From the cell containing the given text, extract its center point as (X, Y) coordinate. 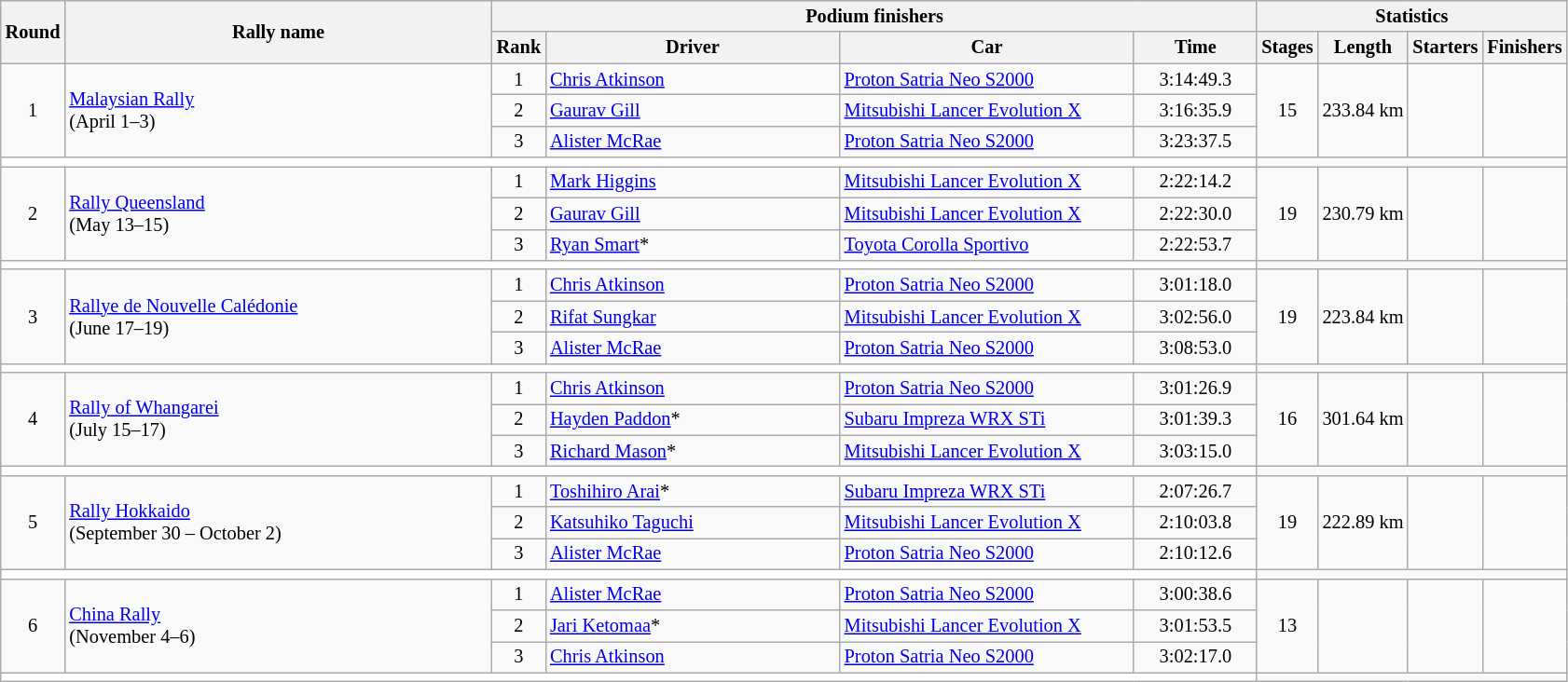
3:01:26.9 (1195, 389)
3:14:49.3 (1195, 79)
233.84 km (1363, 110)
Car (987, 48)
Rally name (278, 32)
5 (34, 522)
Driver (693, 48)
Hayden Paddon* (693, 419)
Rifat Sungkar (693, 317)
3:01:53.5 (1195, 625)
3:01:18.0 (1195, 285)
Toshihiro Arai* (693, 491)
222.89 km (1363, 522)
Round (34, 32)
Rallye de Nouvelle Calédonie(June 17–19) (278, 317)
Starters (1445, 48)
Rally Hokkaido(September 30 – October 2) (278, 522)
3:03:15.0 (1195, 451)
3:02:17.0 (1195, 657)
3:01:39.3 (1195, 419)
2:10:03.8 (1195, 523)
13 (1286, 626)
Length (1363, 48)
Podium finishers (874, 16)
230.79 km (1363, 212)
Jari Ketomaa* (693, 625)
Rally of Whangarei(July 15–17) (278, 419)
16 (1286, 419)
Ryan Smart* (693, 245)
China Rally(November 4–6) (278, 626)
Rank (518, 48)
2:22:30.0 (1195, 213)
3:23:37.5 (1195, 142)
6 (34, 626)
3:00:38.6 (1195, 594)
Time (1195, 48)
15 (1286, 110)
Stages (1286, 48)
301.64 km (1363, 419)
4 (34, 419)
Katsuhiko Taguchi (693, 523)
3:02:56.0 (1195, 317)
Toyota Corolla Sportivo (987, 245)
3:08:53.0 (1195, 348)
Mark Higgins (693, 182)
Rally Queensland(May 13–15) (278, 212)
Statistics (1411, 16)
Finishers (1524, 48)
Malaysian Rally(April 1–3) (278, 110)
3:16:35.9 (1195, 110)
2:22:14.2 (1195, 182)
Richard Mason* (693, 451)
223.84 km (1363, 317)
2:22:53.7 (1195, 245)
2:07:26.7 (1195, 491)
2:10:12.6 (1195, 553)
